Scan for the cell matching the given text and deliver its [x, y] coordinate at center. 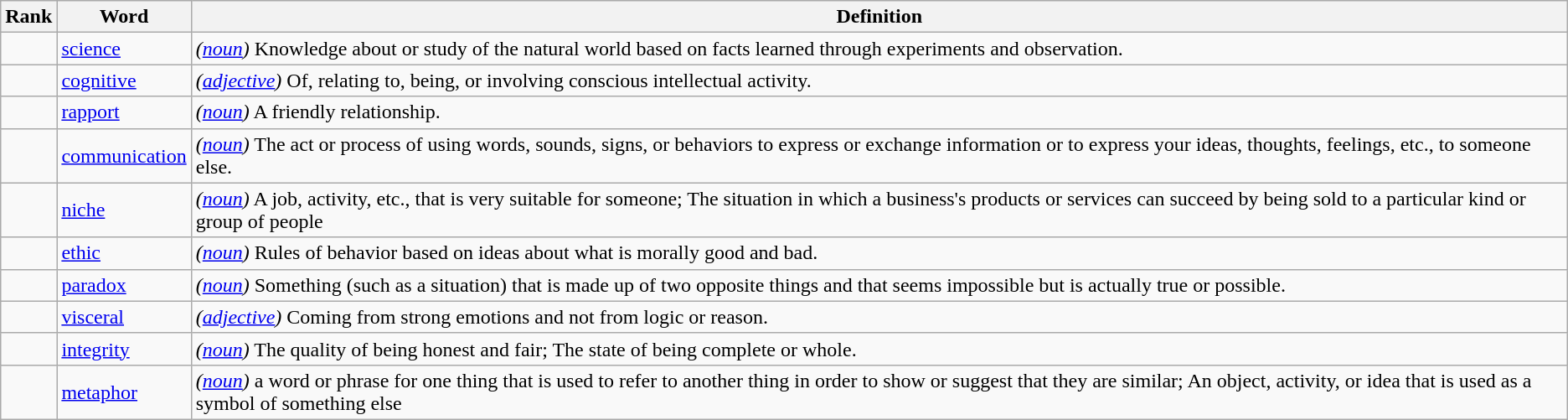
(noun) The quality of being honest and fair; The state of being complete or whole. [879, 349]
cognitive [124, 80]
Definition [879, 17]
(noun) Rules of behavior based on ideas about what is morally good and bad. [879, 253]
visceral [124, 317]
(adjective) Coming from strong emotions and not from logic or reason. [879, 317]
Word [124, 17]
communication [124, 156]
ethic [124, 253]
(adjective) Of, relating to, being, or involving conscious intellectual activity. [879, 80]
(noun) Something (such as a situation) that is made up of two opposite things and that seems impossible but is actually true or possible. [879, 285]
metaphor [124, 392]
Rank [28, 17]
rapport [124, 112]
(noun) Knowledge about or study of the natural world based on facts learned through experiments and observation. [879, 49]
niche [124, 210]
integrity [124, 349]
paradox [124, 285]
(noun) A friendly relationship. [879, 112]
science [124, 49]
